Output the [X, Y] coordinate of the center of the cell containing the given text.  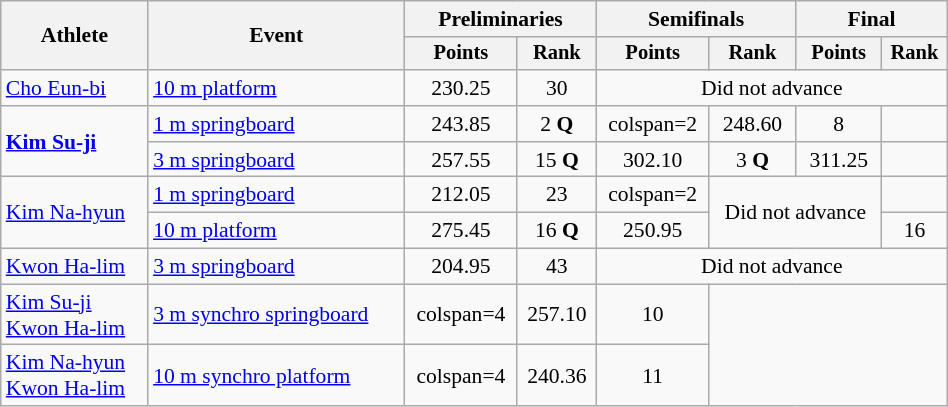
16 Q [556, 231]
Kim Su-ji [74, 142]
243.85 [462, 124]
204.95 [462, 267]
Athlete [74, 36]
23 [556, 195]
240.36 [556, 376]
Semifinals [696, 19]
3 m synchro springboard [276, 314]
Kim Na-hyun [74, 212]
3 Q [752, 160]
Kwon Ha-lim [74, 267]
257.10 [556, 314]
10 m synchro platform [276, 376]
250.95 [652, 231]
8 [839, 124]
Event [276, 36]
16 [915, 231]
2 Q [556, 124]
Kim Su-ji Kwon Ha-lim [74, 314]
43 [556, 267]
212.05 [462, 195]
302.10 [652, 160]
275.45 [462, 231]
30 [556, 88]
10 [652, 314]
311.25 [839, 160]
248.60 [752, 124]
Final [872, 19]
Kim Na-hyun Kwon Ha-lim [74, 376]
15 Q [556, 160]
Cho Eun-bi [74, 88]
11 [652, 376]
257.55 [462, 160]
Preliminaries [501, 19]
230.25 [462, 88]
